Search for the cell housing the specified text and yield its [x, y] center coordinate. 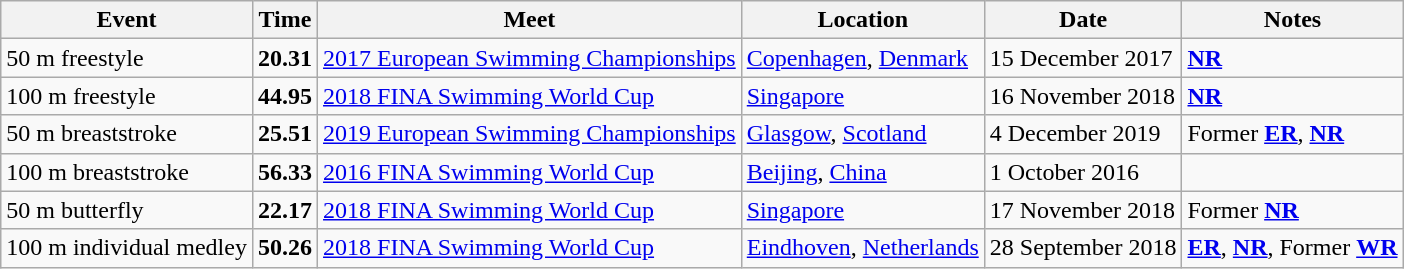
22.17 [284, 210]
Eindhoven, Netherlands [862, 248]
50.26 [284, 248]
2017 European Swimming Championships [530, 58]
Former ER, NR [1292, 134]
Glasgow, Scotland [862, 134]
4 December 2019 [1083, 134]
Time [284, 20]
17 November 2018 [1083, 210]
16 November 2018 [1083, 96]
50 m butterfly [127, 210]
50 m freestyle [127, 58]
100 m individual medley [127, 248]
1 October 2016 [1083, 172]
44.95 [284, 96]
Location [862, 20]
2019 European Swimming Championships [530, 134]
100 m freestyle [127, 96]
25.51 [284, 134]
2016 FINA Swimming World Cup [530, 172]
50 m breaststroke [127, 134]
Date [1083, 20]
Former NR [1292, 210]
20.31 [284, 58]
Copenhagen, Denmark [862, 58]
28 September 2018 [1083, 248]
ER, NR, Former WR [1292, 248]
100 m breaststroke [127, 172]
Event [127, 20]
15 December 2017 [1083, 58]
Notes [1292, 20]
56.33 [284, 172]
Beijing, China [862, 172]
Meet [530, 20]
